Return the [x, y] coordinate for the center point of the cell that contains the specified text.  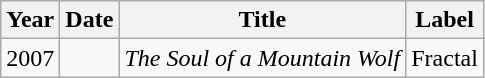
Year [30, 20]
Fractal [445, 58]
Label [445, 20]
The Soul of a Mountain Wolf [262, 58]
Date [90, 20]
2007 [30, 58]
Title [262, 20]
